Find where the given text appears and provide that cell's center as [X, Y] coordinate. 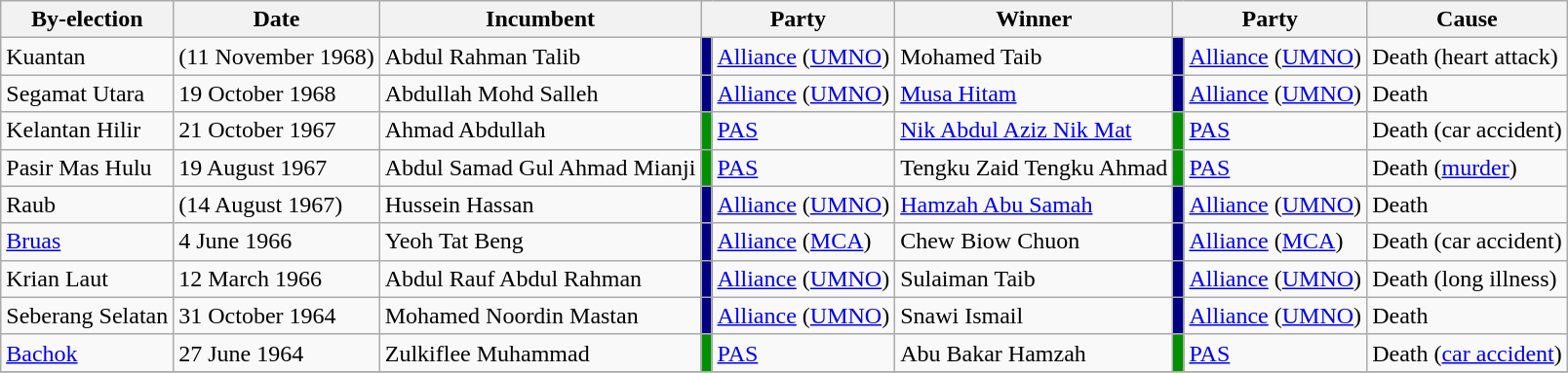
19 October 1968 [277, 93]
Raub [88, 205]
Death (murder) [1468, 168]
Tengku Zaid Tengku Ahmad [1034, 168]
Mohamed Noordin Mastan [540, 316]
Yeoh Tat Beng [540, 242]
31 October 1964 [277, 316]
Hamzah Abu Samah [1034, 205]
Hussein Hassan [540, 205]
Snawi Ismail [1034, 316]
Kuantan [88, 56]
Incumbent [540, 19]
Abdul Samad Gul Ahmad Mianji [540, 168]
(11 November 1968) [277, 56]
Nik Abdul Aziz Nik Mat [1034, 131]
Cause [1468, 19]
19 August 1967 [277, 168]
Ahmad Abdullah [540, 131]
Abdullah Mohd Salleh [540, 93]
Kelantan Hilir [88, 131]
27 June 1964 [277, 353]
Abdul Rahman Talib [540, 56]
Winner [1034, 19]
Seberang Selatan [88, 316]
Death (long illness) [1468, 279]
12 March 1966 [277, 279]
Abu Bakar Hamzah [1034, 353]
Krian Laut [88, 279]
Mohamed Taib [1034, 56]
Bruas [88, 242]
Chew Biow Chuon [1034, 242]
Segamat Utara [88, 93]
By-election [88, 19]
Musa Hitam [1034, 93]
4 June 1966 [277, 242]
(14 August 1967) [277, 205]
Date [277, 19]
Pasir Mas Hulu [88, 168]
Sulaiman Taib [1034, 279]
Zulkiflee Muhammad [540, 353]
Bachok [88, 353]
Death (heart attack) [1468, 56]
Abdul Rauf Abdul Rahman [540, 279]
21 October 1967 [277, 131]
